From the cell containing the given text, extract its center point as [X, Y] coordinate. 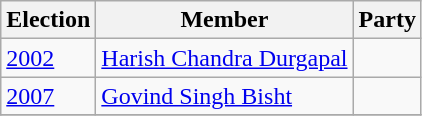
Member [224, 20]
Harish Chandra Durgapal [224, 58]
2002 [48, 58]
Govind Singh Bisht [224, 96]
Election [48, 20]
Party [387, 20]
2007 [48, 96]
